From the cell containing the given text, extract its center point as (X, Y) coordinate. 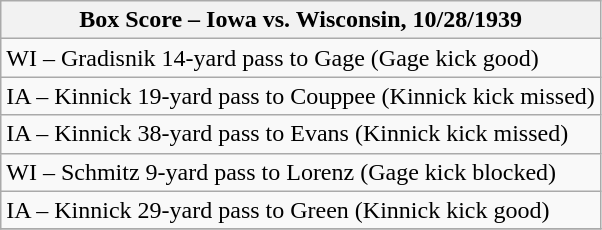
WI – Gradisnik 14-yard pass to Gage (Gage kick good) (301, 58)
IA – Kinnick 19-yard pass to Couppee (Kinnick kick missed) (301, 96)
Box Score – Iowa vs. Wisconsin, 10/28/1939 (301, 20)
IA – Kinnick 38-yard pass to Evans (Kinnick kick missed) (301, 134)
WI – Schmitz 9-yard pass to Lorenz (Gage kick blocked) (301, 172)
IA – Kinnick 29-yard pass to Green (Kinnick kick good) (301, 210)
